Locate the cell with the specified text and output its [X, Y] center coordinate. 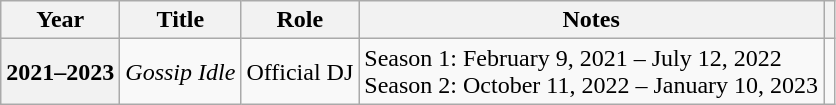
Gossip Idle [180, 72]
Official DJ [300, 72]
Notes [592, 20]
Season 1: February 9, 2021 – July 12, 2022Season 2: October 11, 2022 – January 10, 2023 [592, 72]
Title [180, 20]
Role [300, 20]
2021–2023 [60, 72]
Year [60, 20]
